Locate the cell with the specified text and output its [x, y] center coordinate. 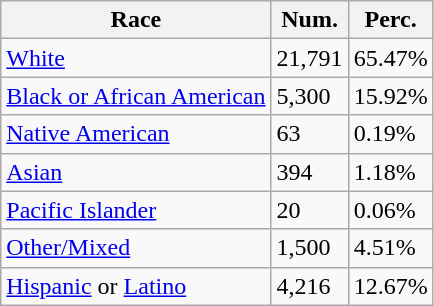
15.92% [390, 96]
394 [310, 172]
1.18% [390, 172]
Num. [310, 20]
0.19% [390, 134]
Hispanic or Latino [136, 286]
4.51% [390, 248]
0.06% [390, 210]
Native American [136, 134]
Black or African American [136, 96]
Asian [136, 172]
4,216 [310, 286]
20 [310, 210]
Other/Mixed [136, 248]
12.67% [390, 286]
63 [310, 134]
Pacific Islander [136, 210]
1,500 [310, 248]
5,300 [310, 96]
Perc. [390, 20]
21,791 [310, 58]
65.47% [390, 58]
Race [136, 20]
White [136, 58]
